Return the (X, Y) coordinate for the center point of the cell that contains the specified text.  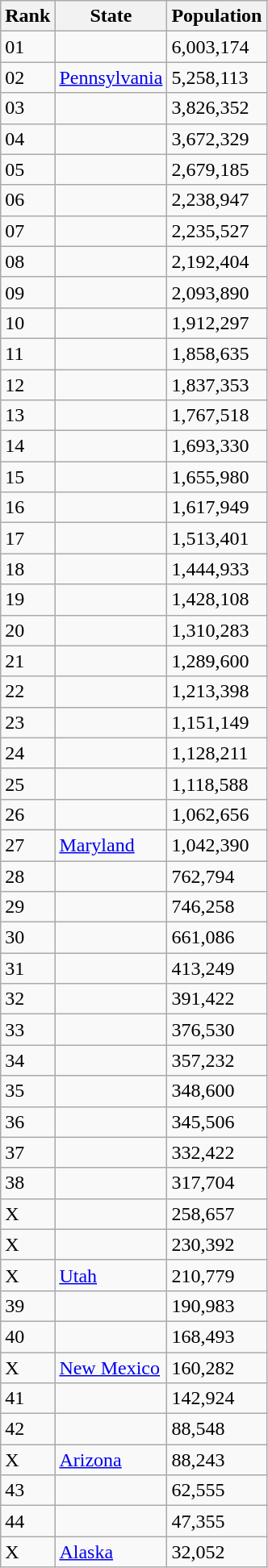
32,052 (216, 1552)
376,530 (216, 1030)
1,858,635 (216, 353)
Arizona (111, 1460)
142,924 (216, 1399)
30 (27, 938)
43 (27, 1491)
25 (27, 784)
17 (27, 538)
1,428,108 (216, 600)
12 (27, 385)
5,258,113 (216, 77)
10 (27, 323)
88,243 (216, 1460)
1,444,933 (216, 569)
1,655,980 (216, 477)
44 (27, 1521)
23 (27, 722)
16 (27, 508)
3,672,329 (216, 139)
661,086 (216, 938)
13 (27, 416)
21 (27, 661)
37 (27, 1152)
1,289,600 (216, 661)
357,232 (216, 1060)
345,506 (216, 1122)
26 (27, 814)
27 (27, 845)
62,555 (216, 1491)
2,093,890 (216, 292)
47,355 (216, 1521)
168,493 (216, 1336)
1,213,398 (216, 692)
03 (27, 108)
11 (27, 353)
19 (27, 600)
3,826,352 (216, 108)
42 (27, 1429)
State (111, 16)
36 (27, 1122)
1,128,211 (216, 753)
210,779 (216, 1275)
34 (27, 1060)
190,983 (216, 1306)
1,118,588 (216, 784)
08 (27, 261)
Utah (111, 1275)
258,657 (216, 1214)
41 (27, 1399)
317,704 (216, 1183)
29 (27, 907)
762,794 (216, 876)
28 (27, 876)
40 (27, 1336)
2,238,947 (216, 200)
24 (27, 753)
09 (27, 292)
14 (27, 446)
1,151,149 (216, 722)
88,548 (216, 1429)
332,422 (216, 1152)
1,310,283 (216, 630)
01 (27, 47)
746,258 (216, 907)
2,235,527 (216, 231)
391,422 (216, 999)
35 (27, 1091)
04 (27, 139)
15 (27, 477)
Alaska (111, 1552)
Population (216, 16)
22 (27, 692)
New Mexico (111, 1368)
1,837,353 (216, 385)
160,282 (216, 1368)
2,192,404 (216, 261)
Pennsylvania (111, 77)
1,767,518 (216, 416)
1,513,401 (216, 538)
230,392 (216, 1244)
18 (27, 569)
39 (27, 1306)
413,249 (216, 968)
32 (27, 999)
6,003,174 (216, 47)
20 (27, 630)
02 (27, 77)
2,679,185 (216, 169)
06 (27, 200)
Rank (27, 16)
348,600 (216, 1091)
1,617,949 (216, 508)
1,912,297 (216, 323)
38 (27, 1183)
1,062,656 (216, 814)
Maryland (111, 845)
31 (27, 968)
33 (27, 1030)
05 (27, 169)
07 (27, 231)
1,693,330 (216, 446)
1,042,390 (216, 845)
